Capture the cell that displays the provided text and extract its [X, Y] central coordinate. 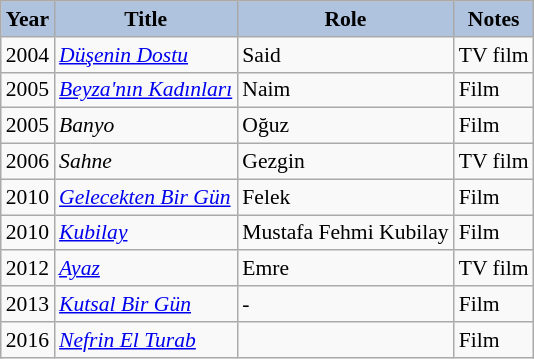
Mustafa Fehmi Kubilay [345, 233]
Kutsal Bir Gün [146, 304]
2012 [28, 269]
Ayaz [146, 269]
Kubilay [146, 233]
Beyza'nın Kadınları [146, 90]
2016 [28, 340]
Banyo [146, 126]
Gelecekten Bir Gün [146, 197]
Felek [345, 197]
- [345, 304]
Emre [345, 269]
Role [345, 19]
Year [28, 19]
Oğuz [345, 126]
2006 [28, 162]
Sahne [146, 162]
Düşenin Dostu [146, 55]
2013 [28, 304]
Notes [494, 19]
Said [345, 55]
Gezgin [345, 162]
2004 [28, 55]
Naim [345, 90]
Nefrin El Turab [146, 340]
Title [146, 19]
